Pinpoint the cell where the given text exists, returning its (X, Y) midpoint coordinate. 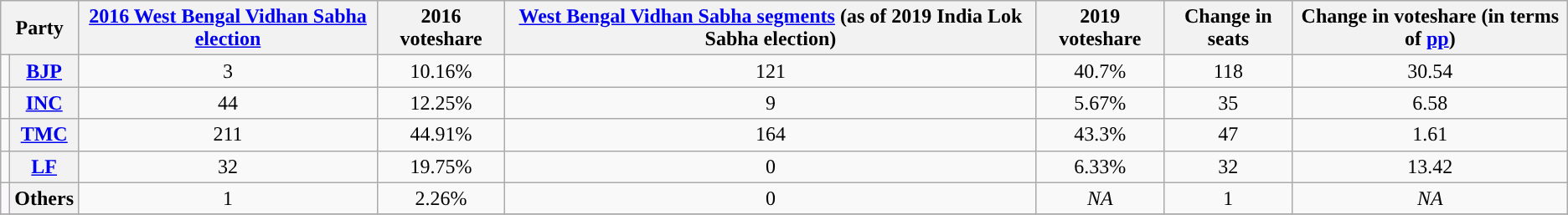
6.33% (1100, 166)
30.54 (1430, 71)
1.61 (1430, 135)
Others (44, 198)
2.26% (441, 198)
43.3% (1100, 135)
35 (1228, 103)
LF (44, 166)
3 (228, 71)
164 (771, 135)
47 (1228, 135)
TMC (44, 135)
40.7% (1100, 71)
Party (40, 28)
West Bengal Vidhan Sabha segments (as of 2019 India Lok Sabha election) (771, 28)
13.42 (1430, 166)
211 (228, 135)
Change in seats (1228, 28)
INC (44, 103)
44.91% (441, 135)
121 (771, 71)
19.75% (441, 166)
10.16% (441, 71)
44 (228, 103)
9 (771, 103)
2016 West Bengal Vidhan Sabha election (228, 28)
Change in voteshare (in terms of pp) (1430, 28)
12.25% (441, 103)
2016 voteshare (441, 28)
2019 voteshare (1100, 28)
5.67% (1100, 103)
BJP (44, 71)
118 (1228, 71)
6.58 (1430, 103)
